For the text-containing cell, return its midpoint in [X, Y] coordinate format. 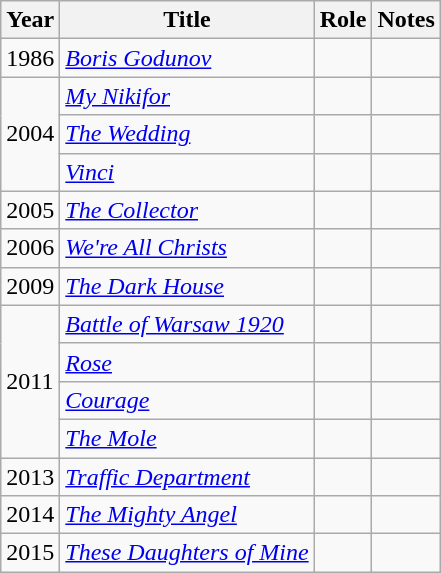
Traffic Department [187, 477]
Year [30, 20]
2011 [30, 381]
2005 [30, 210]
Vinci [187, 172]
Role [343, 20]
My Nikifor [187, 96]
The Mole [187, 438]
Rose [187, 362]
Battle of Warsaw 1920 [187, 324]
2015 [30, 553]
2006 [30, 248]
Boris Godunov [187, 58]
Notes [406, 20]
Title [187, 20]
2009 [30, 286]
2014 [30, 515]
1986 [30, 58]
2004 [30, 134]
The Collector [187, 210]
We're All Christs [187, 248]
The Wedding [187, 134]
2013 [30, 477]
Courage [187, 400]
The Mighty Angel [187, 515]
These Daughters of Mine [187, 553]
The Dark House [187, 286]
